Provide the [X, Y] coordinate of the cell's center where the given text is located.  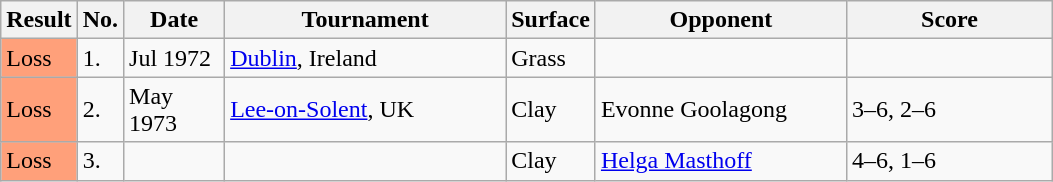
Date [174, 20]
Grass [551, 58]
2. [100, 110]
Jul 1972 [174, 58]
Evonne Goolagong [720, 110]
Score [949, 20]
Surface [551, 20]
Result [39, 20]
3. [100, 161]
Dublin, Ireland [366, 58]
3–6, 2–6 [949, 110]
No. [100, 20]
Helga Masthoff [720, 161]
Tournament [366, 20]
1. [100, 58]
Lee-on-Solent, UK [366, 110]
Opponent [720, 20]
May 1973 [174, 110]
4–6, 1–6 [949, 161]
